Return [X, Y] of the center of cell containing provided text 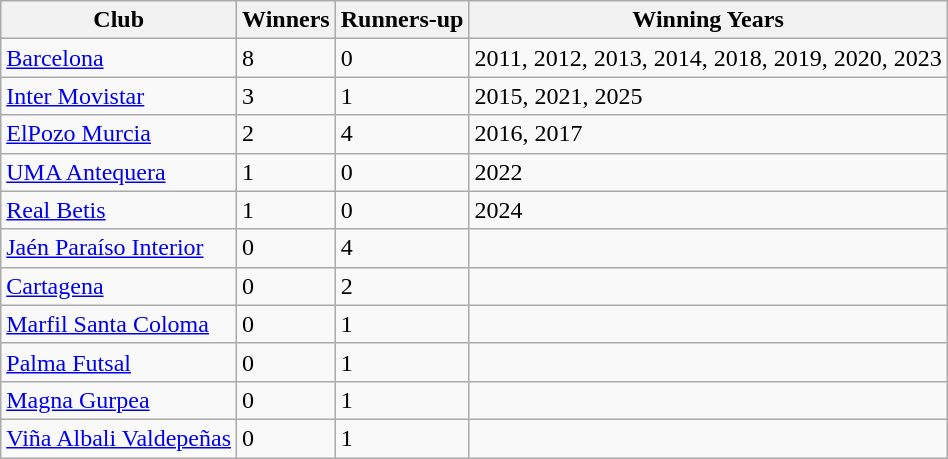
3 [286, 96]
2011, 2012, 2013, 2014, 2018, 2019, 2020, 2023 [708, 58]
Barcelona [119, 58]
Cartagena [119, 286]
Viña Albali Valdepeñas [119, 438]
Marfil Santa Coloma [119, 324]
Real Betis [119, 210]
2024 [708, 210]
Magna Gurpea [119, 400]
2022 [708, 172]
UMA Antequera [119, 172]
Winners [286, 20]
2016, 2017 [708, 134]
Palma Futsal [119, 362]
Inter Movistar [119, 96]
2015, 2021, 2025 [708, 96]
Winning Years [708, 20]
8 [286, 58]
ElPozo Murcia [119, 134]
Runners-up [402, 20]
Club [119, 20]
Jaén Paraíso Interior [119, 248]
